Return (X, Y) of the center of cell containing provided text 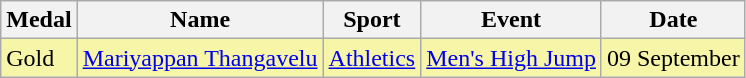
Gold (39, 58)
Sport (372, 20)
Event (512, 20)
Medal (39, 20)
Date (673, 20)
09 September (673, 58)
Mariyappan Thangavelu (200, 58)
Men's High Jump (512, 58)
Name (200, 20)
Athletics (372, 58)
